From the cell containing the given text, extract its center point as [x, y] coordinate. 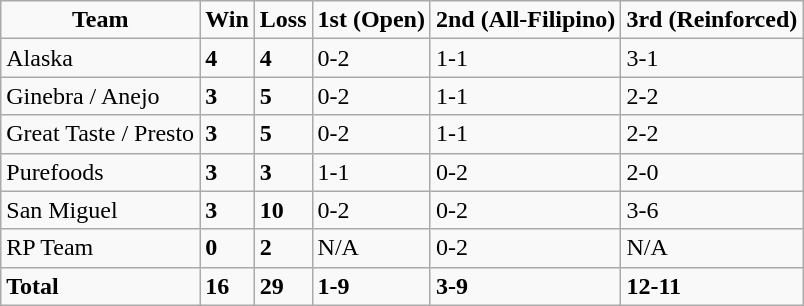
Loss [283, 20]
Great Taste / Presto [100, 134]
Team [100, 20]
3-9 [525, 286]
San Miguel [100, 210]
16 [228, 286]
3-1 [712, 58]
1st (Open) [371, 20]
0 [228, 248]
Alaska [100, 58]
2-0 [712, 172]
3rd (Reinforced) [712, 20]
29 [283, 286]
10 [283, 210]
Win [228, 20]
3-6 [712, 210]
2nd (All-Filipino) [525, 20]
12-11 [712, 286]
1-9 [371, 286]
Purefoods [100, 172]
2 [283, 248]
Total [100, 286]
Ginebra / Anejo [100, 96]
RP Team [100, 248]
